Scan for the cell matching the given text and deliver its [x, y] coordinate at center. 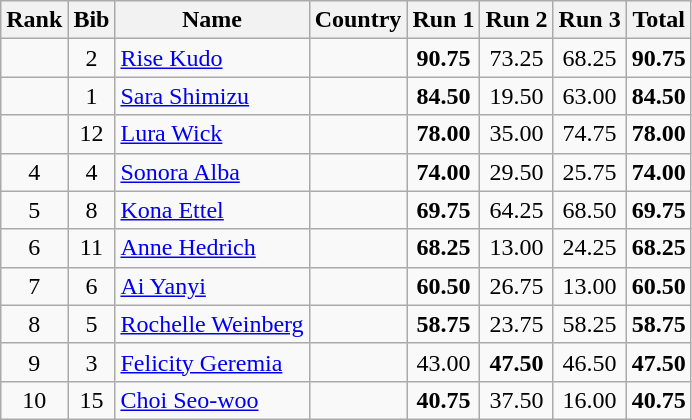
Run 3 [590, 20]
1 [92, 96]
24.25 [590, 248]
Bib [92, 20]
10 [34, 400]
16.00 [590, 400]
Lura Wick [212, 134]
Run 2 [516, 20]
73.25 [516, 58]
Country [358, 20]
58.25 [590, 324]
12 [92, 134]
15 [92, 400]
7 [34, 286]
3 [92, 362]
29.50 [516, 172]
35.00 [516, 134]
43.00 [444, 362]
Run 1 [444, 20]
Rochelle Weinberg [212, 324]
Kona Ettel [212, 210]
Rank [34, 20]
Ai Yanyi [212, 286]
9 [34, 362]
Anne Hedrich [212, 248]
Name [212, 20]
64.25 [516, 210]
68.50 [590, 210]
Rise Kudo [212, 58]
Felicity Geremia [212, 362]
Sonora Alba [212, 172]
37.50 [516, 400]
Choi Seo-woo [212, 400]
63.00 [590, 96]
19.50 [516, 96]
46.50 [590, 362]
23.75 [516, 324]
2 [92, 58]
25.75 [590, 172]
Total [658, 20]
11 [92, 248]
Sara Shimizu [212, 96]
26.75 [516, 286]
74.75 [590, 134]
